Find where the given text appears and provide that cell's center as (X, Y) coordinate. 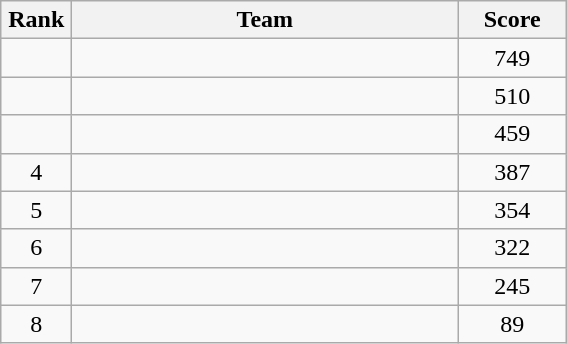
Rank (36, 20)
6 (36, 248)
322 (512, 248)
5 (36, 210)
245 (512, 286)
Team (265, 20)
387 (512, 172)
459 (512, 134)
4 (36, 172)
749 (512, 58)
8 (36, 324)
Score (512, 20)
89 (512, 324)
354 (512, 210)
510 (512, 96)
7 (36, 286)
